Extract the (X, Y) coordinate from the center of the cell holding the provided text.  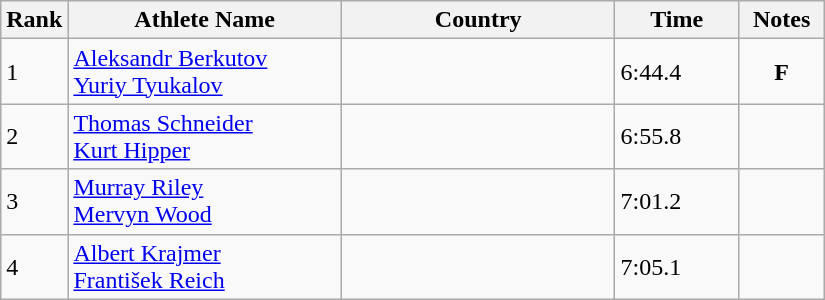
7:05.1 (677, 266)
Thomas SchneiderKurt Hipper (205, 136)
2 (34, 136)
Notes (782, 20)
6:44.4 (677, 72)
Aleksandr Berkutov Yuriy Tyukalov (205, 72)
4 (34, 266)
Albert KrajmerFrantišek Reich (205, 266)
1 (34, 72)
6:55.8 (677, 136)
Rank (34, 20)
7:01.2 (677, 202)
3 (34, 202)
Athlete Name (205, 20)
Country (478, 20)
Time (677, 20)
F (782, 72)
Murray Riley Mervyn Wood (205, 202)
